From the cell containing the given text, extract its center point as (x, y) coordinate. 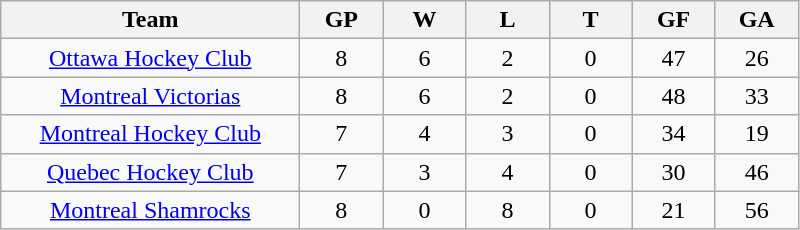
Quebec Hockey Club (150, 172)
56 (756, 210)
GP (342, 20)
T (590, 20)
GA (756, 20)
34 (674, 134)
47 (674, 58)
30 (674, 172)
33 (756, 96)
48 (674, 96)
46 (756, 172)
W (424, 20)
Montreal Victorias (150, 96)
Ottawa Hockey Club (150, 58)
L (508, 20)
21 (674, 210)
Montreal Shamrocks (150, 210)
19 (756, 134)
Team (150, 20)
Montreal Hockey Club (150, 134)
GF (674, 20)
26 (756, 58)
